For the text-containing cell, return its midpoint in [X, Y] coordinate format. 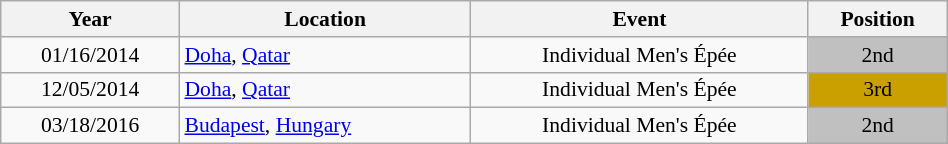
Event [640, 19]
12/05/2014 [90, 90]
03/18/2016 [90, 126]
Budapest, Hungary [324, 126]
3rd [878, 90]
Year [90, 19]
Location [324, 19]
01/16/2014 [90, 55]
Position [878, 19]
